Determine the (x, y) coordinate at the center of the cell enclosing the given text.  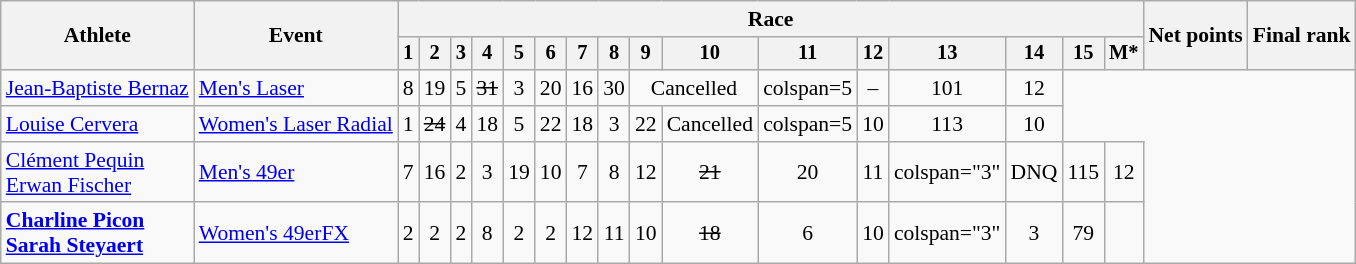
30 (614, 88)
21 (710, 172)
15 (1083, 54)
Louise Cervera (98, 124)
113 (948, 124)
DNQ (1034, 172)
Men's Laser (296, 88)
79 (1083, 234)
Women's 49erFX (296, 234)
Athlete (98, 36)
– (873, 88)
Men's 49er (296, 172)
13 (948, 54)
115 (1083, 172)
Women's Laser Radial (296, 124)
M* (1124, 54)
Final rank (1302, 36)
Jean-Baptiste Bernaz (98, 88)
Charline PiconSarah Steyaert (98, 234)
101 (948, 88)
31 (487, 88)
Race (771, 19)
Clément PequinErwan Fischer (98, 172)
9 (646, 54)
Net points (1195, 36)
14 (1034, 54)
Event (296, 36)
24 (435, 124)
